Provide the (X, Y) coordinate of the cell's center where the given text is located.  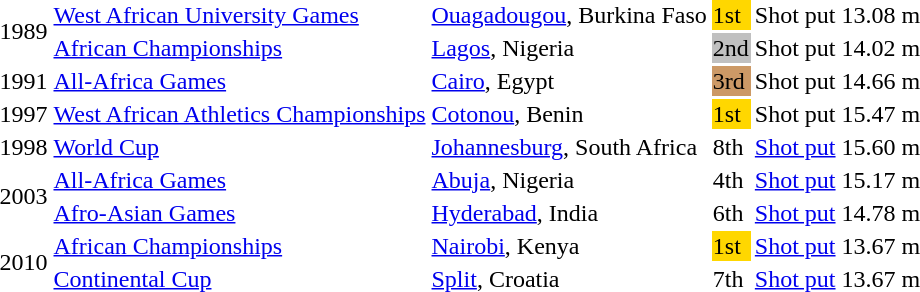
Nairobi, Kenya (569, 246)
Johannesburg, South Africa (569, 147)
2nd (730, 48)
West African Athletics Championships (240, 114)
Abuja, Nigeria (569, 180)
Ouagadougou, Burkina Faso (569, 15)
World Cup (240, 147)
8th (730, 147)
Lagos, Nigeria (569, 48)
3rd (730, 81)
Cotonou, Benin (569, 114)
Hyderabad, India (569, 213)
Cairo, Egypt (569, 81)
Afro-Asian Games (240, 213)
6th (730, 213)
West African University Games (240, 15)
4th (730, 180)
